Output the (X, Y) coordinate of the center of the cell containing the given text.  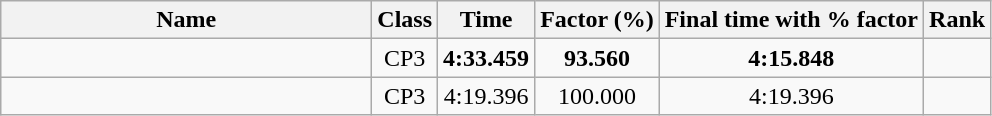
93.560 (598, 58)
Class (405, 20)
4:33.459 (486, 58)
Time (486, 20)
4:15.848 (791, 58)
Name (186, 20)
Final time with % factor (791, 20)
Rank (958, 20)
Factor (%) (598, 20)
100.000 (598, 96)
